Return the [X, Y] coordinate for the center point of the cell that contains the specified text.  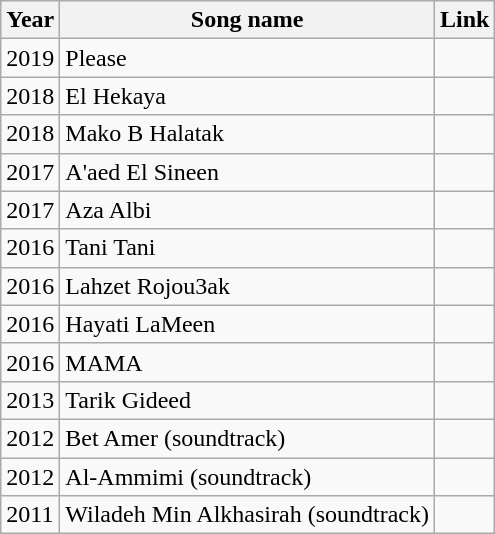
Year [30, 20]
Mako B Halatak [248, 134]
MAMA [248, 362]
Al-Ammimi (soundtrack) [248, 477]
Lahzet Rojou3ak [248, 286]
Wiladeh Min Alkhasirah (soundtrack) [248, 515]
Hayati LaMeen [248, 324]
2011 [30, 515]
Please [248, 58]
Tani Tani [248, 248]
Bet Amer (soundtrack) [248, 438]
Aza Albi [248, 210]
Link [464, 20]
Tarik Gideed [248, 400]
Song name [248, 20]
2013 [30, 400]
A'aed El Sineen [248, 172]
El Hekaya [248, 96]
2019 [30, 58]
